Locate the cell with the specified text and output its [X, Y] center coordinate. 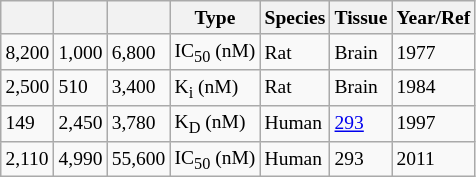
Tissue [361, 18]
KD (nM) [215, 123]
510 [80, 88]
2,500 [28, 88]
6,800 [138, 52]
Species [295, 18]
149 [28, 123]
8,200 [28, 52]
1,000 [80, 52]
2,110 [28, 159]
3,780 [138, 123]
2011 [434, 159]
1984 [434, 88]
3,400 [138, 88]
Ki (nM) [215, 88]
2,450 [80, 123]
55,600 [138, 159]
Type [215, 18]
1997 [434, 123]
4,990 [80, 159]
1977 [434, 52]
Year/Ref [434, 18]
